Return the (x, y) coordinate for the center point of the cell that contains the specified text.  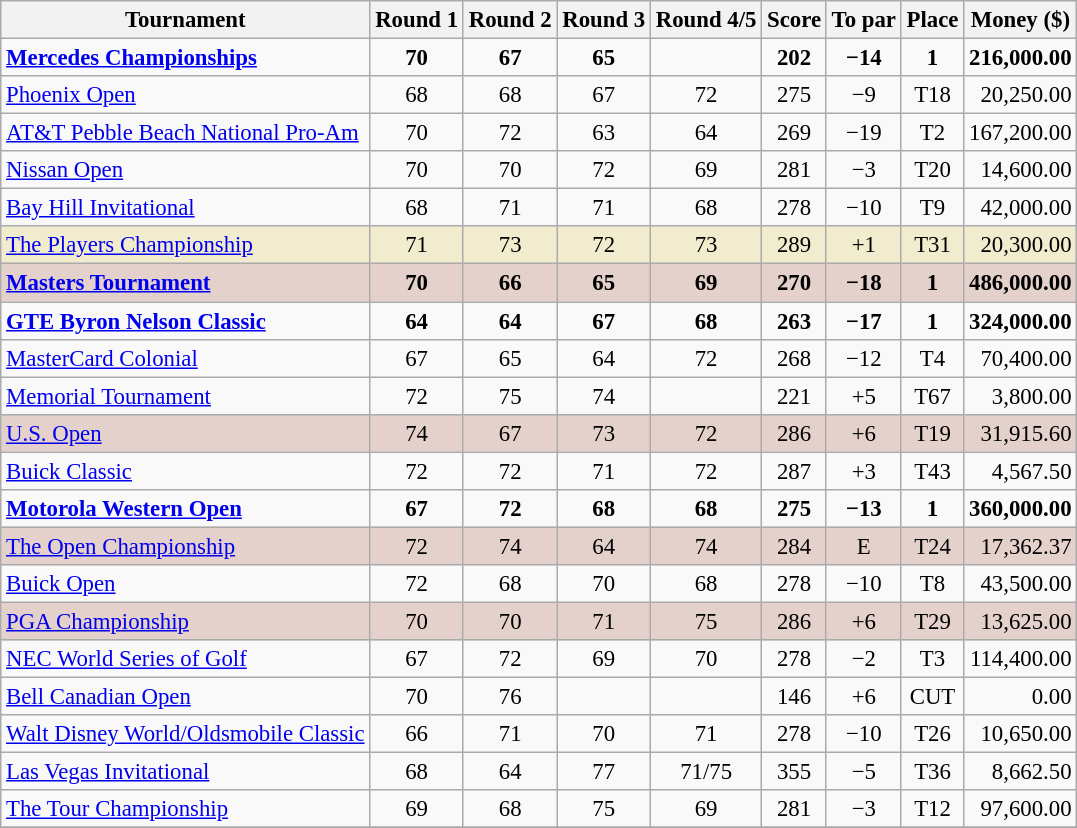
−19 (864, 133)
−17 (864, 321)
Nissan Open (186, 170)
289 (794, 245)
Round 1 (417, 20)
−13 (864, 509)
70,400.00 (1020, 358)
T2 (932, 133)
AT&T Pebble Beach National Pro-Am (186, 133)
146 (794, 697)
NEC World Series of Golf (186, 659)
Buick Open (186, 584)
Round 4/5 (706, 20)
T12 (932, 809)
GTE Byron Nelson Classic (186, 321)
T8 (932, 584)
71/75 (706, 772)
+1 (864, 245)
76 (510, 697)
T19 (932, 433)
Mercedes Championships (186, 58)
77 (604, 772)
T3 (932, 659)
Place (932, 20)
Walt Disney World/Oldsmobile Classic (186, 734)
T24 (932, 546)
−5 (864, 772)
Round 2 (510, 20)
T29 (932, 621)
14,600.00 (1020, 170)
T36 (932, 772)
T67 (932, 396)
Motorola Western Open (186, 509)
Bay Hill Invitational (186, 208)
U.S. Open (186, 433)
T20 (932, 170)
8,662.50 (1020, 772)
−18 (864, 283)
268 (794, 358)
Bell Canadian Open (186, 697)
−2 (864, 659)
Money ($) (1020, 20)
MasterCard Colonial (186, 358)
63 (604, 133)
3,800.00 (1020, 396)
Tournament (186, 20)
PGA Championship (186, 621)
17,362.37 (1020, 546)
216,000.00 (1020, 58)
43,500.00 (1020, 584)
+5 (864, 396)
0.00 (1020, 697)
10,650.00 (1020, 734)
T26 (932, 734)
270 (794, 283)
−9 (864, 95)
269 (794, 133)
−12 (864, 358)
The Tour Championship (186, 809)
The Players Championship (186, 245)
263 (794, 321)
Memorial Tournament (186, 396)
20,250.00 (1020, 95)
287 (794, 471)
20,300.00 (1020, 245)
E (864, 546)
167,200.00 (1020, 133)
486,000.00 (1020, 283)
13,625.00 (1020, 621)
114,400.00 (1020, 659)
4,567.50 (1020, 471)
Score (794, 20)
T18 (932, 95)
T43 (932, 471)
31,915.60 (1020, 433)
42,000.00 (1020, 208)
−14 (864, 58)
T4 (932, 358)
T31 (932, 245)
355 (794, 772)
CUT (932, 697)
Buick Classic (186, 471)
360,000.00 (1020, 509)
T9 (932, 208)
Masters Tournament (186, 283)
Round 3 (604, 20)
Las Vegas Invitational (186, 772)
To par (864, 20)
324,000.00 (1020, 321)
221 (794, 396)
The Open Championship (186, 546)
202 (794, 58)
97,600.00 (1020, 809)
284 (794, 546)
+3 (864, 471)
Phoenix Open (186, 95)
